Provide the (X, Y) coordinate of the cell's center where the given text is located.  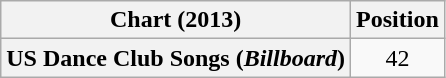
US Dance Club Songs (Billboard) (176, 58)
Chart (2013) (176, 20)
42 (398, 58)
Position (398, 20)
